Determine the [X, Y] coordinate at the center of the cell enclosing the given text.  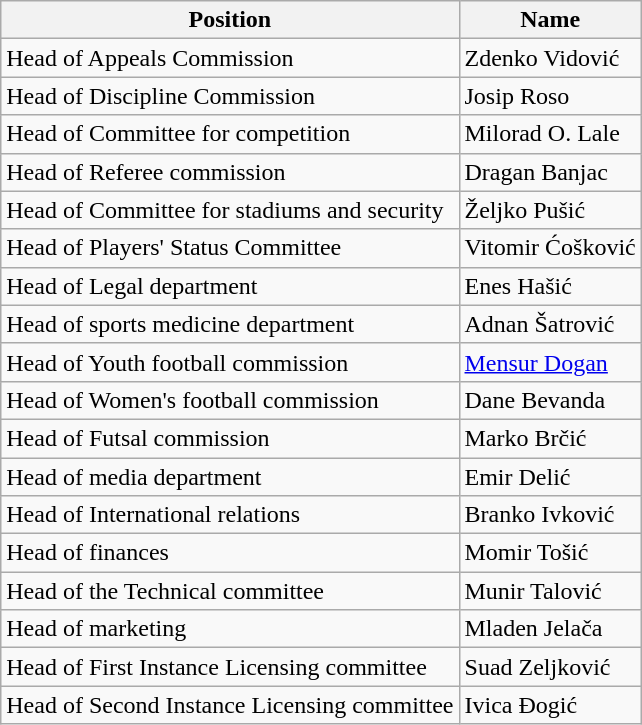
Head of Youth football commission [230, 362]
Head of Appeals Commission [230, 58]
Head of Futsal commission [230, 438]
Mensur Dogan [550, 362]
Branko Ivković [550, 515]
Ivica Đogić [550, 705]
Head of media department [230, 477]
Head of International relations [230, 515]
Milorad O. Lale [550, 134]
Head of First Instance Licensing committee [230, 667]
Head of Committee for competition [230, 134]
Josip Roso [550, 96]
Vitomir Ćošković [550, 248]
Head of Players' Status Committee [230, 248]
Head of Committee for stadiums and security [230, 210]
Dragan Banjac [550, 172]
Head of Referee commission [230, 172]
Head of Legal department [230, 286]
Head of sports medicine department [230, 324]
Zdenko Vidović [550, 58]
Dane Bevanda [550, 400]
Adnan Šatrović [550, 324]
Head of Discipline Commission [230, 96]
Munir Talović [550, 591]
Head of the Technical committee [230, 591]
Head of Women's football commission [230, 400]
Željko Pušić [550, 210]
Marko Brčić [550, 438]
Mladen Jelača [550, 629]
Enes Hašić [550, 286]
Head of marketing [230, 629]
Momir Tošić [550, 553]
Position [230, 20]
Emir Delić [550, 477]
Suad Zeljković [550, 667]
Head of finances [230, 553]
Name [550, 20]
Head of Second Instance Licensing committee [230, 705]
